Return the (x, y) coordinate for the center point of the cell that contains the specified text.  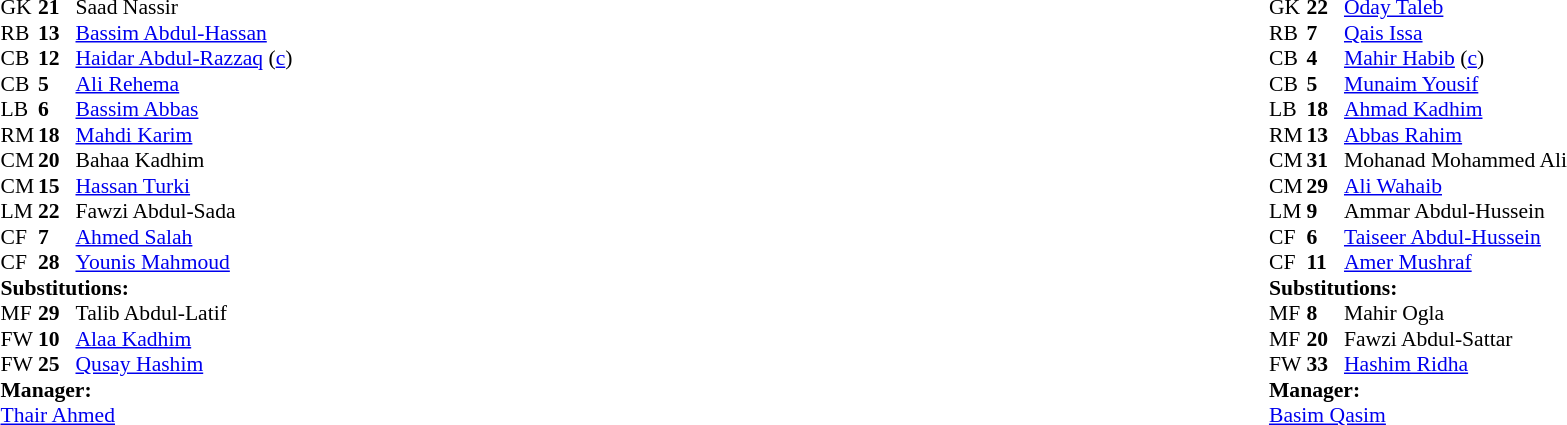
11 (1325, 263)
Mahir Habib (c) (1456, 59)
Abbas Rahim (1456, 135)
Qais Issa (1456, 33)
Munaim Yousif (1456, 84)
Ahmed Salah (184, 237)
22 (57, 211)
Bassim Abbas (184, 109)
31 (1325, 161)
Bassim Abdul-Hassan (184, 33)
Ali Rehema (184, 84)
10 (57, 339)
Bahaa Kadhim (184, 161)
Hassan Turki (184, 186)
Hashim Ridha (1456, 365)
Talib Abdul-Latif (184, 313)
28 (57, 263)
9 (1325, 211)
Alaa Kadhim (184, 339)
25 (57, 365)
Taiseer Abdul-Hussein (1456, 237)
Mahir Ogla (1456, 313)
8 (1325, 313)
Younis Mahmoud (184, 263)
Mahdi Karim (184, 135)
Fawzi Abdul-Sattar (1456, 339)
Mohanad Mohammed Ali (1456, 161)
15 (57, 186)
Haidar Abdul-Razzaq (c) (184, 59)
Ahmad Kadhim (1456, 109)
12 (57, 59)
Ali Wahaib (1456, 186)
Fawzi Abdul-Sada (184, 211)
33 (1325, 365)
Amer Mushraf (1456, 263)
Ammar Abdul-Hussein (1456, 211)
Qusay Hashim (184, 365)
4 (1325, 59)
